Identify which cell holds the provided text, then report its [X, Y] central coordinate. 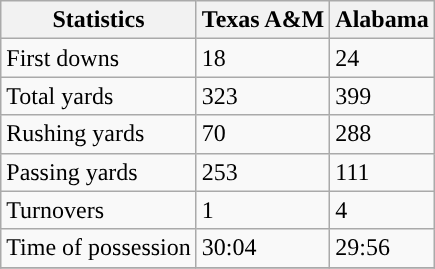
253 [263, 172]
Passing yards [99, 172]
4 [382, 210]
399 [382, 96]
1 [263, 210]
111 [382, 172]
Texas A&M [263, 20]
Statistics [99, 20]
First downs [99, 58]
24 [382, 58]
18 [263, 58]
30:04 [263, 248]
Total yards [99, 96]
Rushing yards [99, 134]
70 [263, 134]
288 [382, 134]
323 [263, 96]
29:56 [382, 248]
Time of possession [99, 248]
Turnovers [99, 210]
Alabama [382, 20]
